From the cell containing the given text, extract its center point as (X, Y) coordinate. 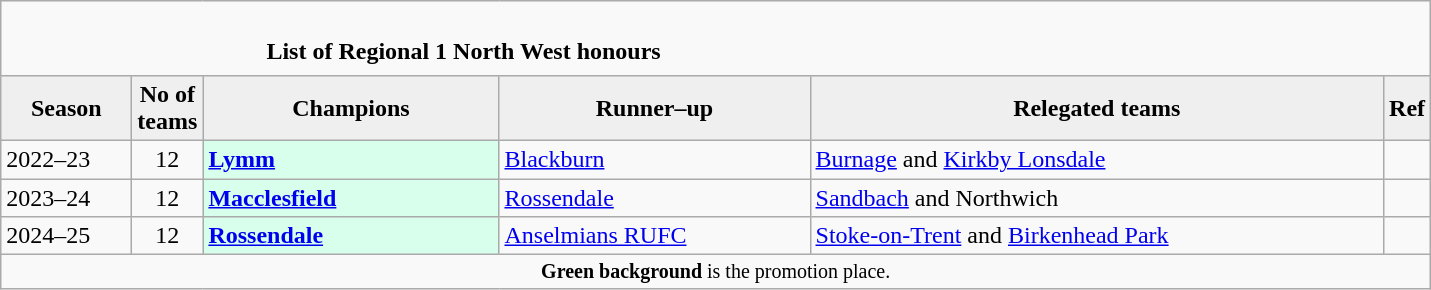
Champions (351, 108)
Blackburn (654, 159)
2024–25 (66, 236)
Sandbach and Northwich (1097, 197)
2023–24 (66, 197)
Lymm (351, 159)
Ref (1408, 108)
Green background is the promotion place. (716, 272)
Runner–up (654, 108)
Macclesfield (351, 197)
Relegated teams (1097, 108)
Burnage and Kirkby Lonsdale (1097, 159)
No of teams (168, 108)
2022–23 (66, 159)
Anselmians RUFC (654, 236)
Season (66, 108)
Stoke-on-Trent and Birkenhead Park (1097, 236)
